Return the [x, y] coordinate for the center point of the cell that contains the specified text.  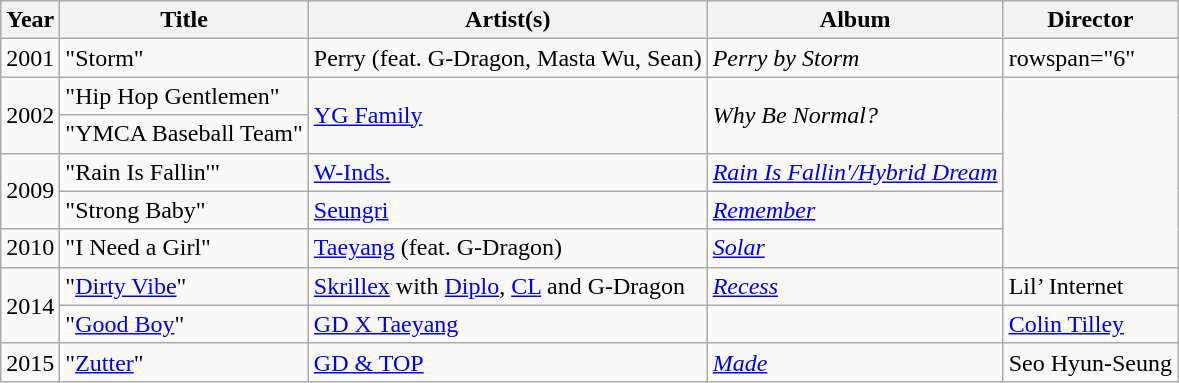
Recess [855, 286]
Seungri [508, 210]
"Strong Baby" [184, 210]
Perry (feat. G-Dragon, Masta Wu, Sean) [508, 58]
rowspan="6" [1090, 58]
"Dirty Vibe" [184, 286]
"Good Boy" [184, 324]
2001 [30, 58]
Why Be Normal? [855, 115]
Remember [855, 210]
Skrillex with Diplo, CL and G-Dragon [508, 286]
2014 [30, 305]
Director [1090, 20]
Perry by Storm [855, 58]
Rain Is Fallin'/Hybrid Dream [855, 172]
2010 [30, 248]
Seo Hyun-Seung [1090, 362]
2009 [30, 191]
Made [855, 362]
Title [184, 20]
Year [30, 20]
Lil’ Internet [1090, 286]
Colin Tilley [1090, 324]
"Hip Hop Gentlemen" [184, 96]
"YMCA Baseball Team" [184, 134]
2015 [30, 362]
"Storm" [184, 58]
"Zutter" [184, 362]
"I Need a Girl" [184, 248]
GD X Taeyang [508, 324]
YG Family [508, 115]
Album [855, 20]
Solar [855, 248]
"Rain Is Fallin'" [184, 172]
W-Inds. [508, 172]
Taeyang (feat. G-Dragon) [508, 248]
GD & TOP [508, 362]
Artist(s) [508, 20]
2002 [30, 115]
